Extract the (X, Y) coordinate from the center of the cell holding the provided text.  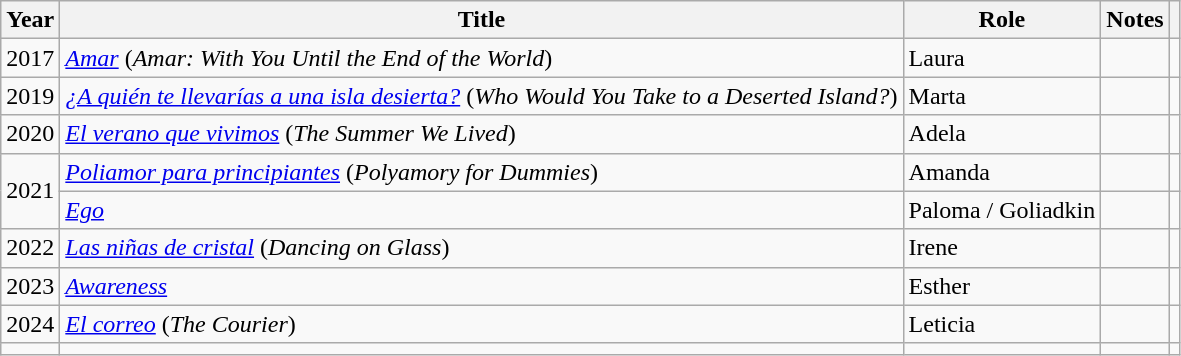
Year (30, 20)
2022 (30, 248)
Amanda (1002, 172)
2019 (30, 96)
El correo (The Courier) (482, 324)
¿A quién te llevarías a una isla desierta? (Who Would You Take to a Deserted Island?) (482, 96)
Ego (482, 210)
Amar (Amar: With You Until the End of the World) (482, 58)
Title (482, 20)
Awareness (482, 286)
Las niñas de cristal (Dancing on Glass) (482, 248)
Notes (1135, 20)
2024 (30, 324)
Laura (1002, 58)
2021 (30, 191)
Role (1002, 20)
Leticia (1002, 324)
Paloma / Goliadkin (1002, 210)
Poliamor para principiantes (Polyamory for Dummies) (482, 172)
2020 (30, 134)
2017 (30, 58)
Adela (1002, 134)
Irene (1002, 248)
Marta (1002, 96)
El verano que vivimos (The Summer We Lived) (482, 134)
Esther (1002, 286)
2023 (30, 286)
